Identify which cell holds the provided text, then report its [x, y] central coordinate. 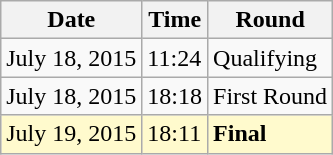
Round [270, 20]
Qualifying [270, 58]
11:24 [175, 58]
July 19, 2015 [72, 134]
18:11 [175, 134]
First Round [270, 96]
Time [175, 20]
Date [72, 20]
Final [270, 134]
18:18 [175, 96]
